Locate the cell with the specified text and output its (X, Y) center coordinate. 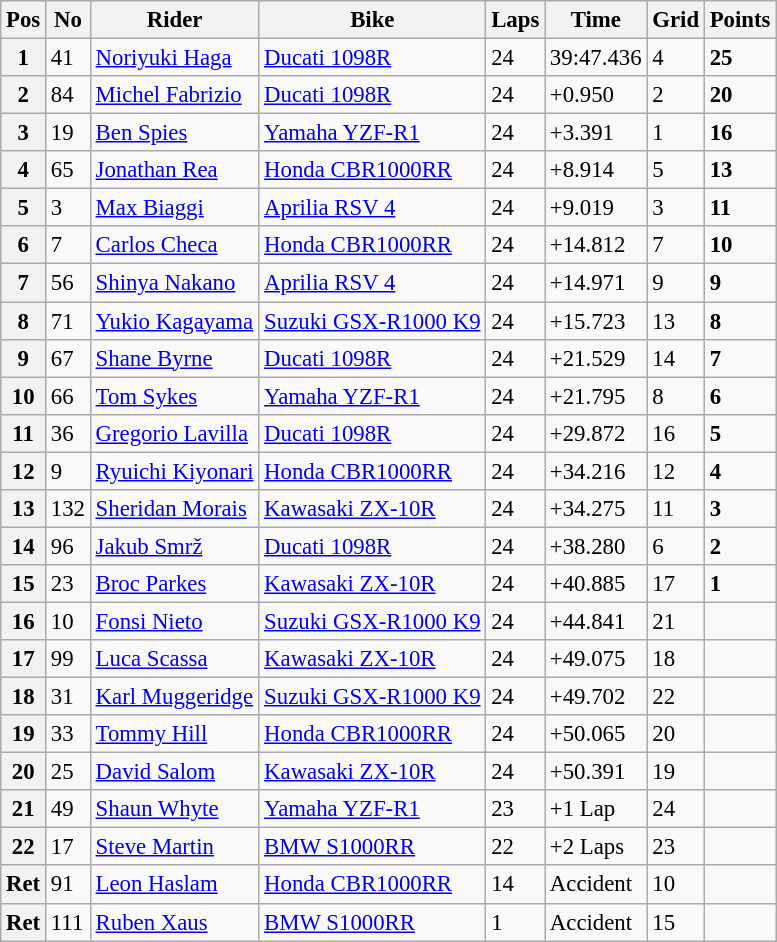
Rider (174, 20)
91 (68, 885)
Bike (372, 20)
Ryuichi Kiyonari (174, 471)
39:47.436 (596, 58)
Max Biaggi (174, 208)
+15.723 (596, 321)
+50.391 (596, 772)
Points (740, 20)
No (68, 20)
+2 Laps (596, 847)
Ben Spies (174, 133)
Tom Sykes (174, 396)
Yukio Kagayama (174, 321)
+44.841 (596, 621)
+34.216 (596, 471)
+29.872 (596, 433)
56 (68, 283)
Jonathan Rea (174, 170)
Carlos Checa (174, 245)
+50.065 (596, 734)
David Salom (174, 772)
Luca Scassa (174, 659)
Noriyuki Haga (174, 58)
Broc Parkes (174, 584)
+40.885 (596, 584)
+49.702 (596, 697)
Shaun Whyte (174, 809)
Sheridan Morais (174, 509)
Tommy Hill (174, 734)
Leon Haslam (174, 885)
71 (68, 321)
111 (68, 922)
+9.019 (596, 208)
96 (68, 546)
Gregorio Lavilla (174, 433)
Ruben Xaus (174, 922)
+49.075 (596, 659)
41 (68, 58)
Time (596, 20)
Shane Byrne (174, 358)
Laps (516, 20)
Michel Fabrizio (174, 95)
132 (68, 509)
+21.795 (596, 396)
66 (68, 396)
Jakub Smrž (174, 546)
31 (68, 697)
67 (68, 358)
33 (68, 734)
+21.529 (596, 358)
65 (68, 170)
+14.812 (596, 245)
99 (68, 659)
+0.950 (596, 95)
Shinya Nakano (174, 283)
+8.914 (596, 170)
Grid (676, 20)
+3.391 (596, 133)
84 (68, 95)
49 (68, 809)
Karl Muggeridge (174, 697)
Steve Martin (174, 847)
+1 Lap (596, 809)
36 (68, 433)
Pos (24, 20)
Fonsi Nieto (174, 621)
+38.280 (596, 546)
+14.971 (596, 283)
+34.275 (596, 509)
